Find where the given text appears and provide that cell's center as (X, Y) coordinate. 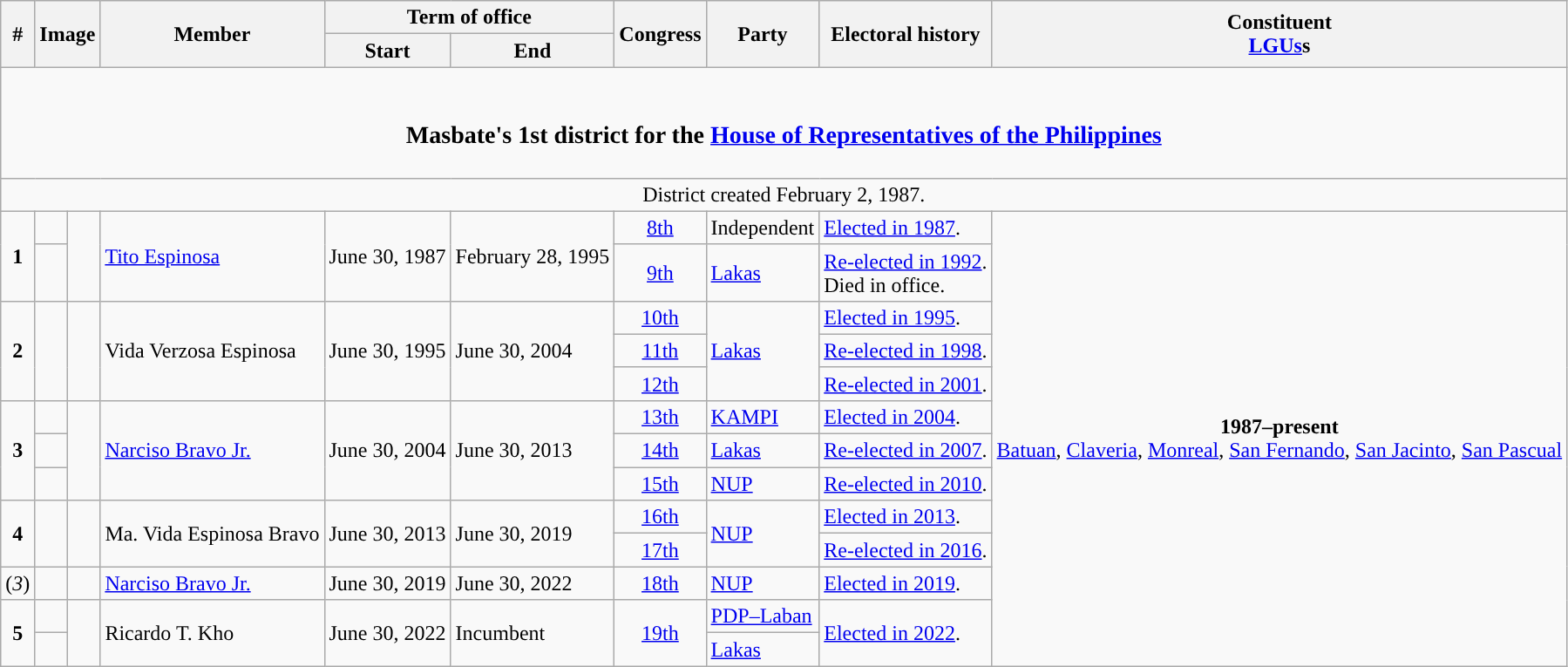
3 (17, 450)
Vida Verzosa Espinosa (213, 351)
8th (661, 228)
14th (661, 451)
June 30, 1995 (387, 351)
Image (68, 34)
Elected in 1995. (906, 317)
Re-elected in 2010. (906, 484)
Elected in 2013. (906, 517)
16th (661, 517)
11th (661, 351)
Tito Espinosa (213, 256)
Masbate's 1st district for the House of Representatives of the Philippines (784, 122)
Term of office (469, 17)
2 (17, 351)
1 (17, 256)
9th (661, 272)
4 (17, 534)
Member (213, 34)
Ricardo T. Kho (213, 633)
17th (661, 550)
18th (661, 583)
Re-elected in 2016. (906, 550)
KAMPI (763, 417)
Start (387, 51)
Re-elected in 1992.Died in office. (906, 272)
Re-elected in 2001. (906, 384)
15th (661, 484)
February 28, 1995 (533, 256)
Incumbent (533, 633)
Elected in 1987. (906, 228)
(3) (17, 583)
Independent (763, 228)
Re-elected in 1998. (906, 351)
Congress (661, 34)
19th (661, 633)
ConstituentLGUss (1280, 34)
Party (763, 34)
12th (661, 384)
Elected in 2019. (906, 583)
Ma. Vida Espinosa Bravo (213, 534)
10th (661, 317)
June 30, 1987 (387, 256)
District created February 2, 1987. (784, 194)
13th (661, 417)
# (17, 34)
Elected in 2022. (906, 633)
PDP–Laban (763, 616)
Electoral history (906, 34)
1987–presentBatuan, Claveria, Monreal, San Fernando, San Jacinto, San Pascual (1280, 439)
End (533, 51)
5 (17, 633)
Elected in 2004. (906, 417)
Re-elected in 2007. (906, 451)
